Return the (x, y) coordinate for the center point of the cell that contains the specified text.  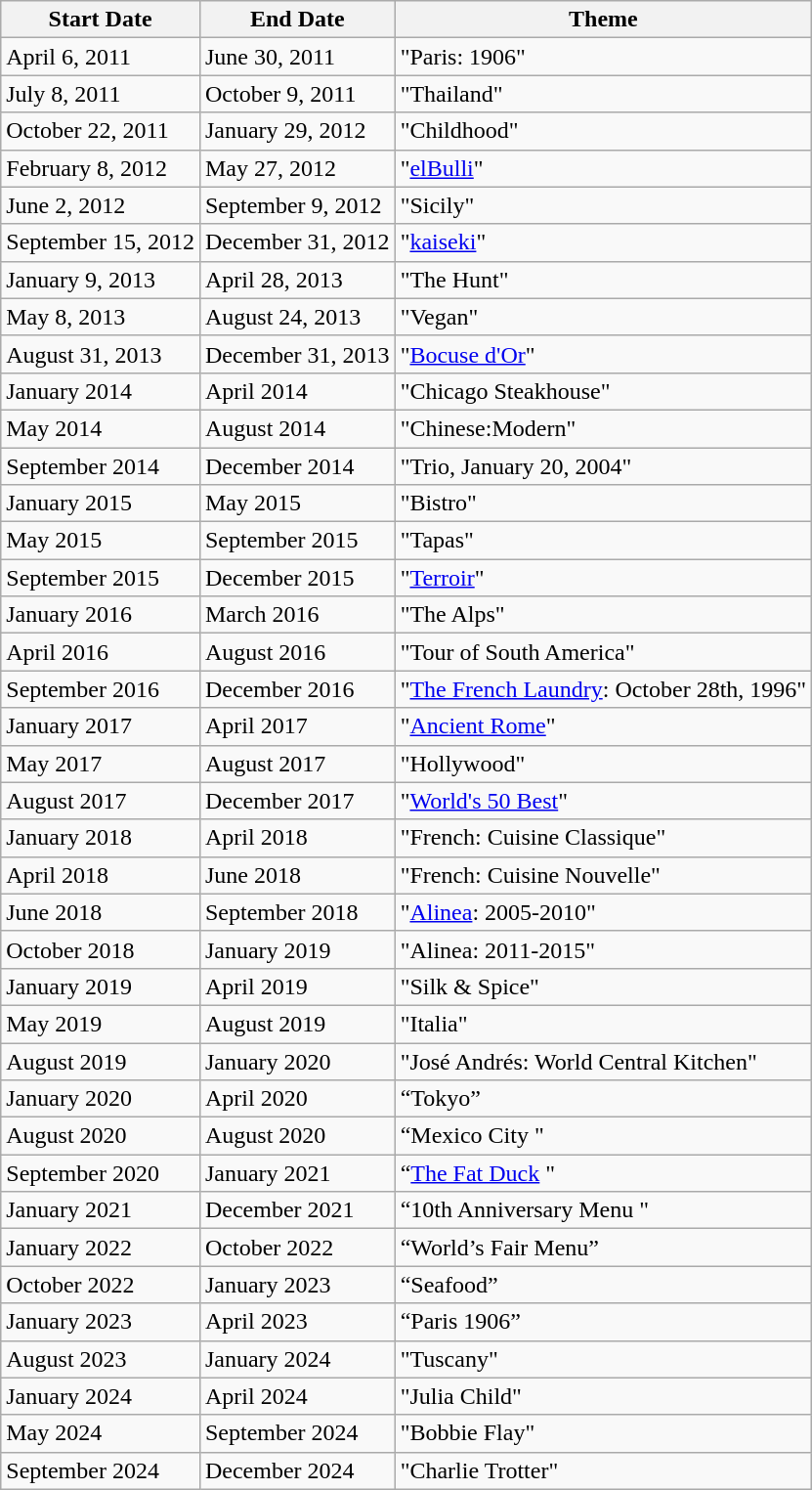
Start Date (101, 20)
April 2020 (297, 1099)
“Seafood” (604, 1285)
July 8, 2011 (101, 94)
“The Fat Duck " (604, 1173)
January 2018 (101, 838)
"Terroir" (604, 578)
September 2016 (101, 689)
"Childhood" (604, 131)
"Charlie Trotter" (604, 1470)
December 2021 (297, 1210)
January 2017 (101, 726)
September 2014 (101, 466)
January 2015 (101, 504)
June 2, 2012 (101, 205)
October 2018 (101, 949)
May 2019 (101, 1024)
"Thailand" (604, 94)
October 22, 2011 (101, 131)
December 2015 (297, 578)
March 2016 (297, 615)
September 2020 (101, 1173)
"Tuscany" (604, 1359)
April 2023 (297, 1322)
January 2016 (101, 615)
“Tokyo” (604, 1099)
January 29, 2012 (297, 131)
"Paris: 1906" (604, 57)
August 2023 (101, 1359)
"French: Cuisine Nouvelle" (604, 875)
"José Andrés: World Central Kitchen" (604, 1061)
December 2017 (297, 801)
August 24, 2013 (297, 317)
"French: Cuisine Classique" (604, 838)
April 2014 (297, 391)
End Date (297, 20)
December 2024 (297, 1470)
"World's 50 Best" (604, 801)
May 8, 2013 (101, 317)
"Bobbie Flay" (604, 1433)
January 2014 (101, 391)
May 2014 (101, 428)
April 2016 (101, 652)
May 2024 (101, 1433)
January 9, 2013 (101, 280)
September 15, 2012 (101, 242)
June 30, 2011 (297, 57)
"Bocuse d'Or" (604, 354)
“Mexico City " (604, 1136)
September 2018 (297, 912)
August 31, 2013 (101, 354)
December 31, 2012 (297, 242)
"The French Laundry: October 28th, 1996" (604, 689)
April 28, 2013 (297, 280)
"Ancient Rome" (604, 726)
"Tapas" (604, 541)
"Sicily" (604, 205)
Theme (604, 20)
April 6, 2011 (101, 57)
December 2016 (297, 689)
August 2016 (297, 652)
“Paris 1906” (604, 1322)
"Trio, January 20, 2004" (604, 466)
"Alinea: 2005-2010" (604, 912)
"kaiseki" (604, 242)
"Bistro" (604, 504)
January 2022 (101, 1248)
December 31, 2013 (297, 354)
December 2014 (297, 466)
"Julia Child" (604, 1396)
August 2014 (297, 428)
"Hollywood" (604, 764)
“World’s Fair Menu” (604, 1248)
"The Alps" (604, 615)
February 8, 2012 (101, 168)
"Italia" (604, 1024)
"Chicago Steakhouse" (604, 391)
April 2017 (297, 726)
"Alinea: 2011-2015" (604, 949)
April 2019 (297, 986)
"Tour of South America" (604, 652)
September 9, 2012 (297, 205)
"Vegan" (604, 317)
"The Hunt" (604, 280)
"Chinese:Modern" (604, 428)
May 27, 2012 (297, 168)
October 9, 2011 (297, 94)
April 2024 (297, 1396)
“10th Anniversary Menu " (604, 1210)
May 2017 (101, 764)
"elBulli" (604, 168)
"Silk & Spice" (604, 986)
